For the text-containing cell, return its midpoint in (x, y) coordinate format. 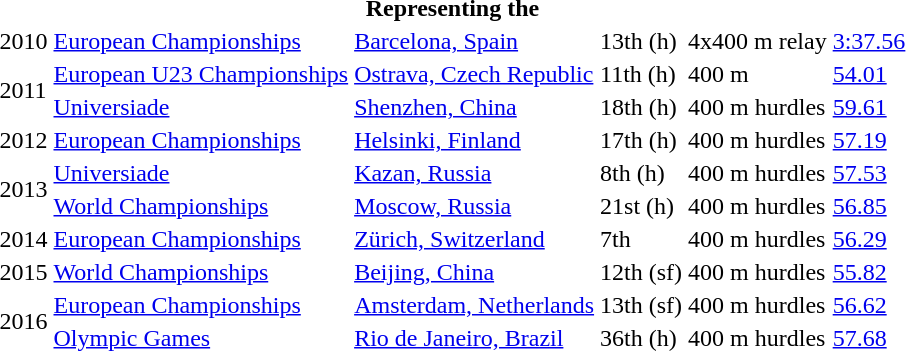
8th (h) (642, 173)
Amsterdam, Netherlands (474, 305)
Zürich, Switzerland (474, 239)
Beijing, China (474, 272)
Barcelona, Spain (474, 41)
Kazan, Russia (474, 173)
Ostrava, Czech Republic (474, 74)
11th (h) (642, 74)
7th (642, 239)
4x400 m relay (758, 41)
18th (h) (642, 107)
21st (h) (642, 206)
Shenzhen, China (474, 107)
13th (h) (642, 41)
17th (h) (642, 140)
Helsinki, Finland (474, 140)
Moscow, Russia (474, 206)
400 m (758, 74)
13th (sf) (642, 305)
12th (sf) (642, 272)
European U23 Championships (201, 74)
